Detect which cell encompasses the target text, then output its [x, y] center coordinate. 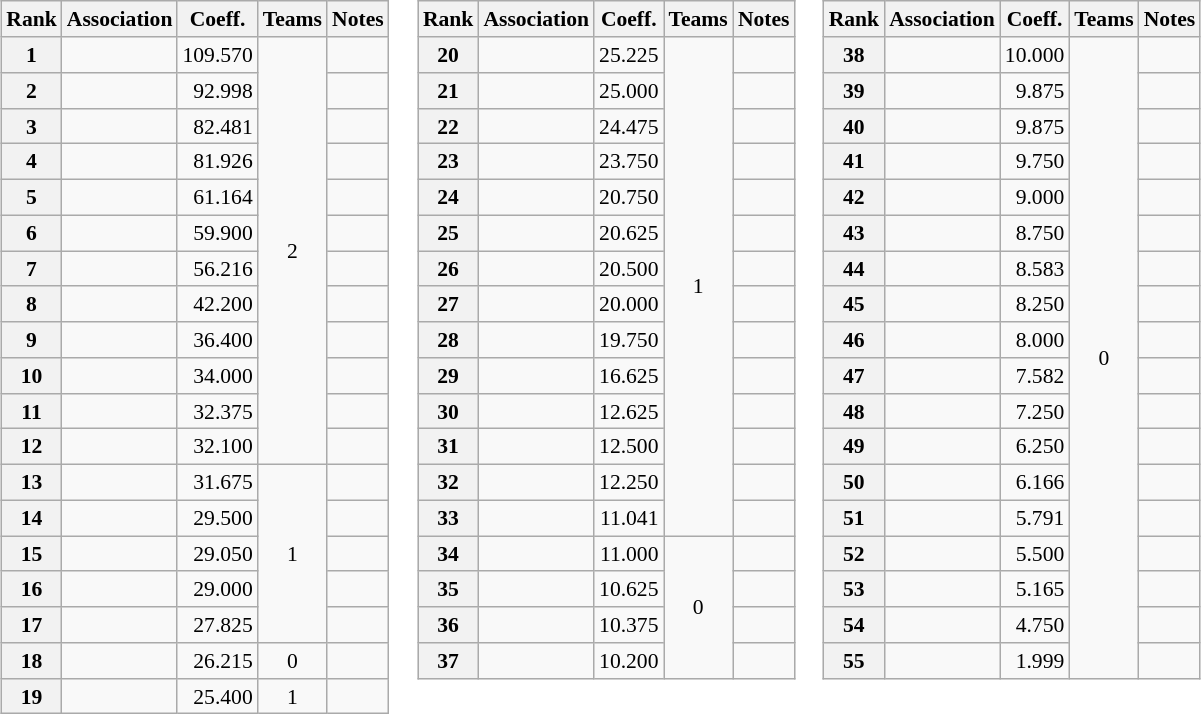
12.250 [628, 482]
8.000 [1034, 340]
15 [32, 554]
56.216 [217, 269]
32.375 [217, 411]
29.500 [217, 518]
40 [854, 126]
20 [448, 55]
14 [32, 518]
27 [448, 304]
19 [32, 696]
31.675 [217, 482]
6 [32, 233]
52 [854, 554]
12.500 [628, 447]
29 [448, 376]
16 [32, 589]
18 [32, 661]
54 [854, 625]
25 [448, 233]
4 [32, 162]
20.750 [628, 197]
35 [448, 589]
8.250 [1034, 304]
48 [854, 411]
19.750 [628, 340]
10.000 [1034, 55]
9.000 [1034, 197]
1.999 [1034, 661]
11.041 [628, 518]
10.375 [628, 625]
29.050 [217, 554]
6.166 [1034, 482]
20.000 [628, 304]
7 [32, 269]
29.000 [217, 589]
31 [448, 447]
9 [32, 340]
45 [854, 304]
11 [32, 411]
8 [32, 304]
61.164 [217, 197]
59.900 [217, 233]
5.500 [1034, 554]
11.000 [628, 554]
6.250 [1034, 447]
27.825 [217, 625]
30 [448, 411]
20.500 [628, 269]
21 [448, 91]
26 [448, 269]
10.625 [628, 589]
12.625 [628, 411]
12 [32, 447]
24 [448, 197]
3 [32, 126]
42 [854, 197]
36.400 [217, 340]
33 [448, 518]
25.400 [217, 696]
82.481 [217, 126]
109.570 [217, 55]
43 [854, 233]
4.750 [1034, 625]
39 [854, 91]
23 [448, 162]
42.200 [217, 304]
16.625 [628, 376]
38 [854, 55]
20.625 [628, 233]
9.750 [1034, 162]
24.475 [628, 126]
7.582 [1034, 376]
46 [854, 340]
34.000 [217, 376]
22 [448, 126]
32 [448, 482]
47 [854, 376]
50 [854, 482]
8.750 [1034, 233]
10.200 [628, 661]
8.583 [1034, 269]
25.225 [628, 55]
34 [448, 554]
32.100 [217, 447]
28 [448, 340]
51 [854, 518]
13 [32, 482]
7.250 [1034, 411]
44 [854, 269]
5.791 [1034, 518]
92.998 [217, 91]
53 [854, 589]
36 [448, 625]
25.000 [628, 91]
10 [32, 376]
26.215 [217, 661]
5.165 [1034, 589]
49 [854, 447]
55 [854, 661]
81.926 [217, 162]
41 [854, 162]
23.750 [628, 162]
37 [448, 661]
5 [32, 197]
17 [32, 625]
